Detect which cell encompasses the target text, then output its (x, y) center coordinate. 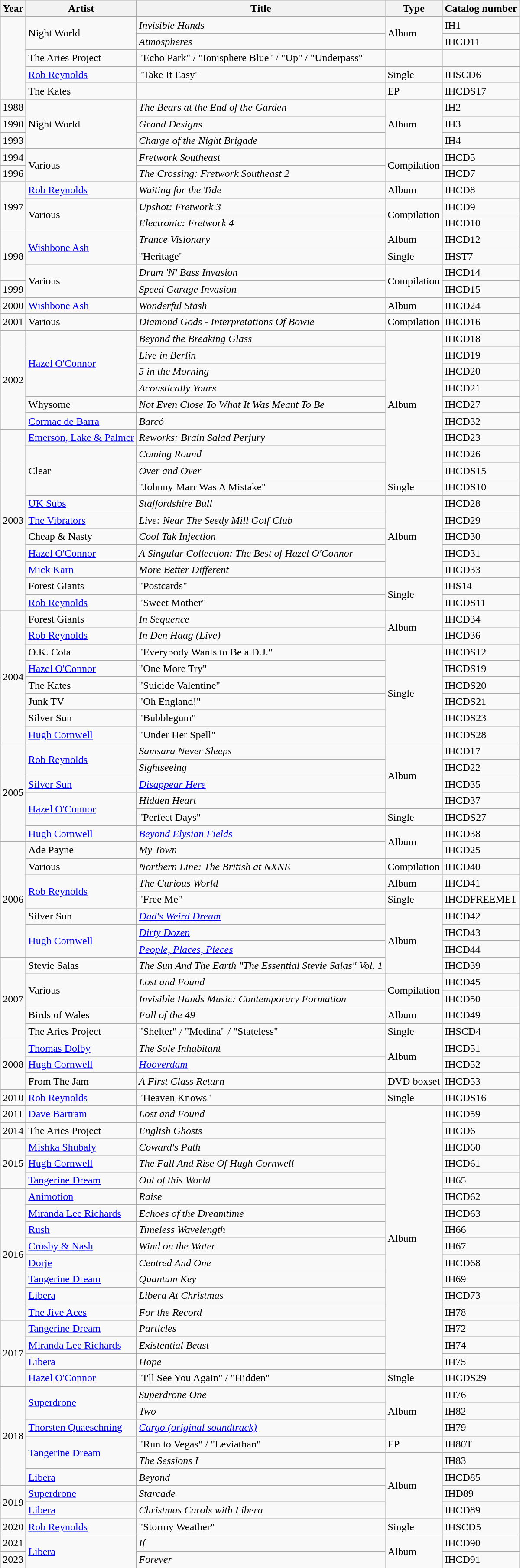
Dirty Dozen (261, 932)
IHCD90 (481, 1543)
The Fall And Rise Of Hugh Cornwell (261, 1164)
People, Places, Pieces (261, 949)
Clear (81, 470)
"Oh England!" (261, 701)
IHSCD5 (481, 1526)
Timeless Wavelength (261, 1229)
Drum 'N' Bass Invasion (261, 273)
IHCDS27 (481, 817)
IHCDS19 (481, 668)
IHCD39 (481, 965)
IHCD53 (481, 1081)
IHCD25 (481, 850)
IHCDS10 (481, 487)
Upshot: Fretwork 3 (261, 207)
If (261, 1543)
IHCD32 (481, 421)
IH76 (481, 1395)
IHCD33 (481, 570)
IHCDS17 (481, 91)
IHCD42 (481, 916)
IHCD41 (481, 883)
5 in the Morning (261, 372)
2005 (13, 792)
IHCD61 (481, 1164)
IHCD12 (481, 240)
"Free Me" (261, 900)
IHCD51 (481, 1048)
Trance Visionary (261, 240)
2016 (13, 1254)
Electronic: Fretwork 4 (261, 223)
IH74 (481, 1345)
2017 (13, 1353)
IHCD10 (481, 223)
Catalog number (481, 9)
Mick Karn (81, 570)
2006 (13, 900)
IHCDS28 (481, 735)
IH66 (481, 1229)
IHCD18 (481, 339)
The Sole Inhabitant (261, 1048)
The Jive Aces (81, 1312)
Dorje (81, 1263)
IH2 (481, 108)
2000 (13, 306)
1994 (13, 157)
DVD boxset (414, 1081)
IHCD23 (481, 437)
In Den Haag (Live) (261, 636)
IHCDS16 (481, 1098)
2002 (13, 380)
IHCD16 (481, 322)
Sightseeing (261, 768)
IH82 (481, 1411)
O.K. Cola (81, 652)
The Crossing: Fretwork Southeast 2 (261, 173)
Stevie Salas (81, 965)
"Perfect Days" (261, 817)
Cormac de Barra (81, 421)
Rush (81, 1229)
Hope (261, 1362)
"Take It Easy" (261, 75)
IH79 (481, 1428)
The Curious World (261, 883)
IHCD28 (481, 504)
The Sun And The Earth "The Essential Stevie Salas" Vol. 1 (261, 965)
For the Record (261, 1312)
2010 (13, 1098)
IHCD27 (481, 404)
IHCDS29 (481, 1378)
1993 (13, 140)
IHCD36 (481, 636)
Forever (261, 1560)
IHCD20 (481, 372)
IHCD11 (481, 42)
Beyond the Breaking Glass (261, 339)
Staffordshire Bull (261, 504)
2021 (13, 1543)
IHCDS12 (481, 652)
UK Subs (81, 504)
"Shelter" / "Medina" / "Stateless" (261, 1032)
IHCD30 (481, 537)
IHCD52 (481, 1065)
Hidden Heart (261, 801)
Wonderful Stash (261, 306)
IHCD63 (481, 1213)
Coward's Path (261, 1147)
IHCD43 (481, 932)
Existential Beast (261, 1345)
Hooverdam (261, 1065)
2001 (13, 322)
Crosby & Nash (81, 1246)
IHCD60 (481, 1147)
IHCD62 (481, 1196)
IHCD73 (481, 1296)
Thorsten Quaeschning (81, 1428)
Beyond Elysian Fields (261, 834)
IH69 (481, 1279)
IH83 (481, 1460)
IH3 (481, 124)
2015 (13, 1164)
IHCD37 (481, 801)
IHCD44 (481, 949)
Invisible Hands (261, 25)
IH72 (481, 1329)
1990 (13, 124)
2019 (13, 1502)
Coming Round (261, 454)
IHCD50 (481, 998)
1998 (13, 256)
IHCD49 (481, 1015)
IHCD17 (481, 751)
IHCD19 (481, 355)
IHCD8 (481, 190)
Cargo (original soundtrack) (261, 1428)
2023 (13, 1560)
IHCD7 (481, 173)
Quantum Key (261, 1279)
From The Jam (81, 1081)
Emerson, Lake & Palmer (81, 437)
IHS14 (481, 586)
IHCD24 (481, 306)
IHCD45 (481, 982)
IHCD89 (481, 1510)
IHCD68 (481, 1263)
IHCD59 (481, 1114)
Cheap & Nasty (81, 537)
My Town (261, 850)
1997 (13, 206)
Echoes of the Dreamtime (261, 1213)
Grand Designs (261, 124)
"Bubblegum" (261, 718)
Northern Line: The British at NXNE (261, 867)
Waiting for the Tide (261, 190)
Animotion (81, 1196)
Barcó (261, 421)
IHCD29 (481, 520)
Two (261, 1411)
A First Class Return (261, 1081)
More Better Different (261, 570)
IHCDS11 (481, 603)
"Suicide Valentine" (261, 685)
"One More Try" (261, 668)
2004 (13, 677)
IHCD9 (481, 207)
Year (13, 9)
2003 (13, 520)
IHCDS15 (481, 470)
IHSCD4 (481, 1032)
2014 (13, 1131)
"I'll See You Again" / "Hidden" (261, 1378)
Thomas Dolby (81, 1048)
IHCDS23 (481, 718)
1996 (13, 173)
1999 (13, 289)
The Bears at the End of the Garden (261, 108)
IH4 (481, 140)
Fall of the 49 (261, 1015)
Charge of the Night Brigade (261, 140)
IHCD21 (481, 388)
Samsara Never Sleeps (261, 751)
"Sweet Mother" (261, 603)
IHCD15 (481, 289)
IHCD6 (481, 1131)
IHST7 (481, 256)
IHCD31 (481, 553)
English Ghosts (261, 1131)
Fretwork Southeast (261, 157)
"Run to Vegas" / "Leviathan" (261, 1444)
Type (414, 9)
2020 (13, 1526)
Superdrone One (261, 1395)
Invisible Hands Music: Contemporary Formation (261, 998)
2007 (13, 998)
IH1 (481, 25)
Out of this World (261, 1180)
Whysome (81, 404)
IHCD5 (481, 157)
Acoustically Yours (261, 388)
IHCDFREEME1 (481, 900)
"Heaven Knows" (261, 1098)
1988 (13, 108)
Diamond Gods - Interpretations Of Bowie (261, 322)
IHCD22 (481, 768)
Reworks: Brain Salad Perjury (261, 437)
IHCD26 (481, 454)
Raise (261, 1196)
IH65 (481, 1180)
"Everybody Wants to Be a D.J." (261, 652)
Centred And One (261, 1263)
Cool Tak Injection (261, 537)
Live: Near The Seedy Mill Golf Club (261, 520)
IHD89 (481, 1493)
Over and Over (261, 470)
Atmospheres (261, 42)
Dave Bartram (81, 1114)
IH75 (481, 1362)
Not Even Close To What It Was Meant To Be (261, 404)
IHCD34 (481, 619)
Ade Payne (81, 850)
IH67 (481, 1246)
2011 (13, 1114)
Title (261, 9)
Dad's Weird Dream (261, 916)
IHCDS20 (481, 685)
The Sessions I (261, 1460)
IHCD91 (481, 1560)
IH78 (481, 1312)
Artist (81, 9)
"Stormy Weather" (261, 1526)
IHCD38 (481, 834)
Starcade (261, 1493)
2008 (13, 1065)
Wind on the Water (261, 1246)
IHCD14 (481, 273)
"Echo Park" / "Ionisphere Blue" / "Up" / "Underpass" (261, 58)
The Vibrators (81, 520)
Beyond (261, 1477)
IHCD35 (481, 784)
2018 (13, 1436)
"Under Her Spell" (261, 735)
Junk TV (81, 701)
Disappear Here (261, 784)
Libera At Christmas (261, 1296)
Speed Garage Invasion (261, 289)
IH80T (481, 1444)
IHCDS21 (481, 701)
IHCD40 (481, 867)
"Postcards" (261, 586)
"Heritage" (261, 256)
A Singular Collection: The Best of Hazel O'Connor (261, 553)
Birds of Wales (81, 1015)
In Sequence (261, 619)
"Johnny Marr Was A Mistake" (261, 487)
Particles (261, 1329)
Christmas Carols with Libera (261, 1510)
Live in Berlin (261, 355)
Mishka Shubaly (81, 1147)
IHCD85 (481, 1477)
IHSCD6 (481, 75)
